Detect which cell encompasses the target text, then output its [x, y] center coordinate. 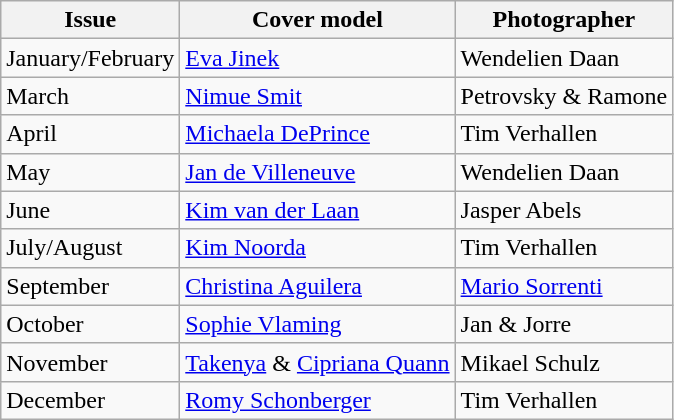
October [90, 324]
Nimue Smit [318, 96]
March [90, 96]
June [90, 210]
September [90, 286]
January/February [90, 58]
Takenya & Cipriana Quann [318, 362]
Sophie Vlaming [318, 324]
Kim Noorda [318, 248]
May [90, 172]
Jan & Jorre [564, 324]
Mario Sorrenti [564, 286]
Michaela DePrince [318, 134]
Jan de Villeneuve [318, 172]
July/August [90, 248]
Romy Schonberger [318, 400]
Mikael Schulz [564, 362]
Christina Aguilera [318, 286]
Eva Jinek [318, 58]
Cover model [318, 20]
April [90, 134]
Jasper Abels [564, 210]
Photographer [564, 20]
Issue [90, 20]
Kim van der Laan [318, 210]
Petrovsky & Ramone [564, 96]
December [90, 400]
November [90, 362]
